Detect which cell encompasses the target text, then output its (X, Y) center coordinate. 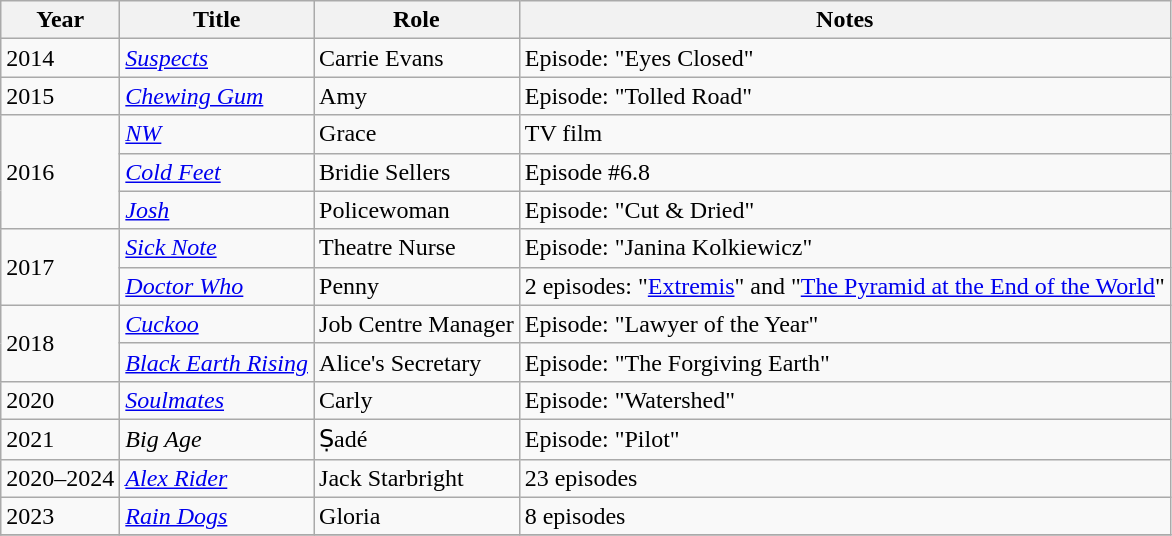
Episode: "Eyes Closed" (844, 58)
Soulmates (217, 400)
2018 (60, 343)
Grace (417, 134)
Alice's Secretary (417, 362)
Bridie Sellers (417, 172)
2020 (60, 400)
Sick Note (217, 248)
Episode: "Janina Kolkiewicz" (844, 248)
Carrie Evans (417, 58)
Year (60, 20)
23 episodes (844, 478)
2021 (60, 439)
Suspects (217, 58)
Big Age (217, 439)
Carly (417, 400)
2020–2024 (60, 478)
Rain Dogs (217, 516)
Jack Starbright (417, 478)
Black Earth Rising (217, 362)
Chewing Gum (217, 96)
Cuckoo (217, 324)
NW (217, 134)
Amy (417, 96)
Policewoman (417, 210)
Episode: "Pilot" (844, 439)
Notes (844, 20)
8 episodes (844, 516)
Penny (417, 286)
Title (217, 20)
Episode: "Watershed" (844, 400)
2014 (60, 58)
2 episodes: "Extremis" and "The Pyramid at the End of the World" (844, 286)
Episode: "Tolled Road" (844, 96)
2016 (60, 172)
Cold Feet (217, 172)
Ṣadé (417, 439)
Job Centre Manager (417, 324)
2015 (60, 96)
Episode: "Lawyer of the Year" (844, 324)
Episode: "The Forgiving Earth" (844, 362)
TV film (844, 134)
Episode #6.8 (844, 172)
Alex Rider (217, 478)
Role (417, 20)
2023 (60, 516)
Josh (217, 210)
Theatre Nurse (417, 248)
Gloria (417, 516)
Episode: "Cut & Dried" (844, 210)
Doctor Who (217, 286)
2017 (60, 267)
